From the cell containing the given text, extract its center point as (X, Y) coordinate. 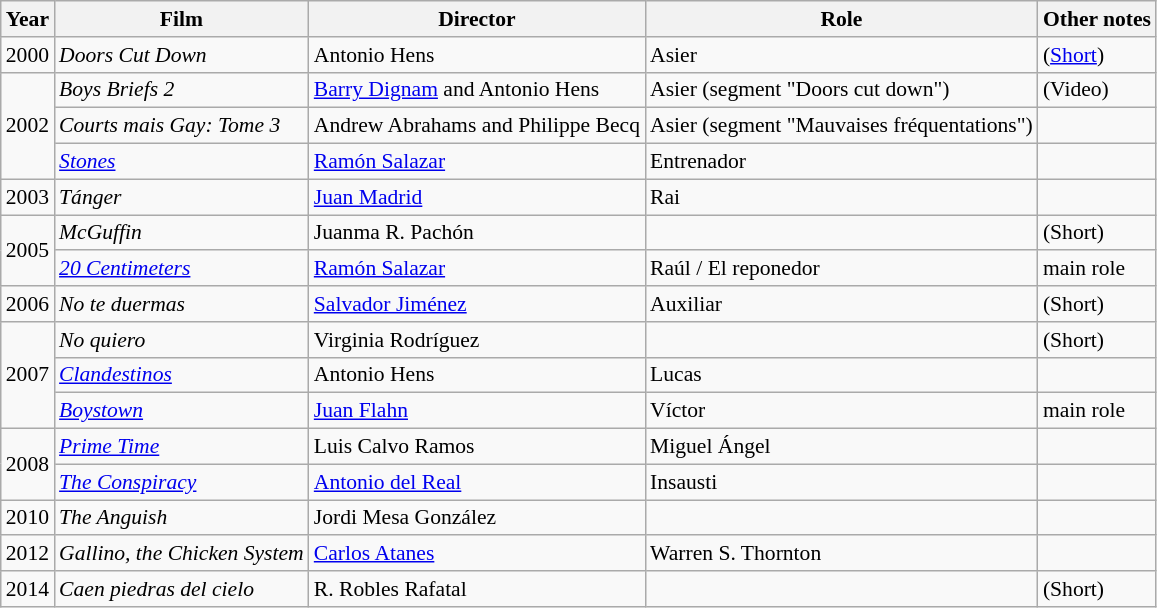
Role (842, 19)
20 Centimeters (182, 269)
2003 (28, 197)
Stones (182, 162)
2005 (28, 250)
McGuffin (182, 233)
Asier (segment "Mauvaises fréquentations") (842, 126)
Barry Dignam and Antonio Hens (477, 90)
Luis Calvo Ramos (477, 447)
Year (28, 19)
Insausti (842, 482)
2007 (28, 376)
Film (182, 19)
R. Robles Rafatal (477, 589)
Warren S. Thornton (842, 554)
Director (477, 19)
2012 (28, 554)
Rai (842, 197)
2002 (28, 126)
Lucas (842, 375)
Miguel Ángel (842, 447)
The Conspiracy (182, 482)
Asier (842, 55)
Andrew Abrahams and Philippe Becq (477, 126)
Clandestinos (182, 375)
Carlos Atanes (477, 554)
Juanma R. Pachón (477, 233)
Prime Time (182, 447)
Antonio del Real (477, 482)
Gallino, the Chicken System (182, 554)
Juan Flahn (477, 411)
Auxiliar (842, 304)
2000 (28, 55)
Asier (segment "Doors cut down") (842, 90)
2014 (28, 589)
Other notes (1097, 19)
Doors Cut Down (182, 55)
2006 (28, 304)
Juan Madrid (477, 197)
(Video) (1097, 90)
Boystown (182, 411)
2010 (28, 518)
Raúl / El reponedor (842, 269)
Boys Briefs 2 (182, 90)
Tánger (182, 197)
Salvador Jiménez (477, 304)
Virginia Rodríguez (477, 340)
2008 (28, 464)
No te duermas (182, 304)
Courts mais Gay: Tome 3 (182, 126)
Entrenador (842, 162)
Víctor (842, 411)
No quiero (182, 340)
The Anguish (182, 518)
Caen piedras del cielo (182, 589)
Jordi Mesa González (477, 518)
